Provide the (x, y) coordinate of the cell's center where the given text is located.  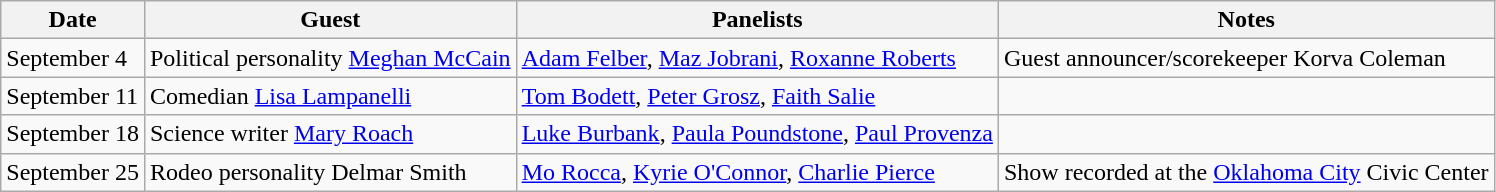
Luke Burbank, Paula Poundstone, Paul Provenza (757, 134)
Mo Rocca, Kyrie O'Connor, Charlie Pierce (757, 172)
Notes (1246, 20)
Guest (330, 20)
Date (73, 20)
September 18 (73, 134)
Science writer Mary Roach (330, 134)
September 25 (73, 172)
Rodeo personality Delmar Smith (330, 172)
Panelists (757, 20)
September 4 (73, 58)
Political personality Meghan McCain (330, 58)
Guest announcer/scorekeeper Korva Coleman (1246, 58)
September 11 (73, 96)
Show recorded at the Oklahoma City Civic Center (1246, 172)
Comedian Lisa Lampanelli (330, 96)
Tom Bodett, Peter Grosz, Faith Salie (757, 96)
Adam Felber, Maz Jobrani, Roxanne Roberts (757, 58)
